Pinpoint the cell where the given text exists, returning its [x, y] midpoint coordinate. 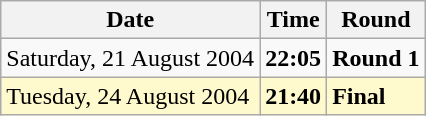
Round [376, 20]
21:40 [294, 96]
Date [130, 20]
Tuesday, 24 August 2004 [130, 96]
Round 1 [376, 58]
22:05 [294, 58]
Saturday, 21 August 2004 [130, 58]
Time [294, 20]
Final [376, 96]
